Return the [x, y] coordinate for the center point of the cell that contains the specified text.  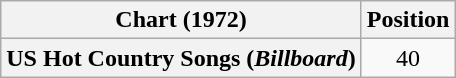
US Hot Country Songs (Billboard) [181, 58]
40 [408, 58]
Position [408, 20]
Chart (1972) [181, 20]
